Return (X, Y) of the center of cell containing provided text 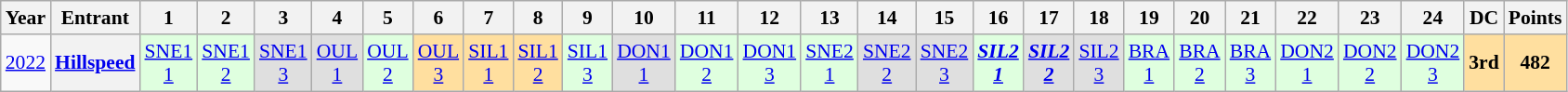
482 (1535, 63)
SNE11 (169, 63)
18 (1098, 18)
16 (998, 18)
DC (1484, 18)
SIL11 (489, 63)
5 (387, 18)
SIL23 (1098, 63)
DON13 (769, 63)
SNE21 (830, 63)
20 (1200, 18)
DON21 (1307, 63)
BRA2 (1200, 63)
OUL3 (438, 63)
13 (830, 18)
SIL12 (537, 63)
15 (945, 18)
21 (1250, 18)
8 (537, 18)
4 (337, 18)
BRA1 (1150, 63)
24 (1433, 18)
14 (887, 18)
7 (489, 18)
SNE22 (887, 63)
DON11 (644, 63)
DON23 (1433, 63)
12 (769, 18)
SNE12 (226, 63)
10 (644, 18)
OUL2 (387, 63)
Year (26, 18)
3rd (1484, 63)
Entrant (95, 18)
SNE23 (945, 63)
3 (283, 18)
6 (438, 18)
SIL13 (587, 63)
23 (1370, 18)
17 (1050, 18)
DON12 (707, 63)
9 (587, 18)
11 (707, 18)
22 (1307, 18)
SIL21 (998, 63)
2022 (26, 63)
OUL1 (337, 63)
BRA3 (1250, 63)
19 (1150, 18)
SNE13 (283, 63)
DON22 (1370, 63)
2 (226, 18)
Points (1535, 18)
1 (169, 18)
SIL22 (1050, 63)
Hillspeed (95, 63)
